Provide the [x, y] coordinate of the cell's center where the given text is located.  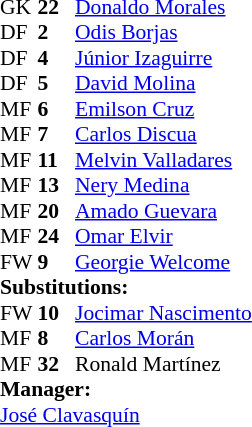
20 [57, 211]
10 [57, 313]
David Molina [164, 83]
9 [57, 262]
5 [57, 83]
Jocimar Nascimento [164, 313]
6 [57, 109]
Georgie Welcome [164, 262]
13 [57, 185]
4 [57, 58]
Odis Borjas [164, 33]
8 [57, 339]
Substitutions: [126, 287]
Manager: [126, 389]
Melvin Valladares [164, 160]
24 [57, 237]
Júnior Izaguirre [164, 58]
Carlos Discua [164, 135]
32 [57, 364]
Nery Medina [164, 185]
Omar Elvir [164, 237]
Amado Guevara [164, 211]
Emilson Cruz [164, 109]
Ronald Martínez [164, 364]
Carlos Morán [164, 339]
2 [57, 33]
11 [57, 160]
7 [57, 135]
